Return (X, Y) of the center of cell containing provided text 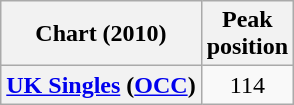
Peakposition (247, 34)
Chart (2010) (101, 34)
UK Singles (OCC) (101, 85)
114 (247, 85)
